Determine the [x, y] coordinate at the center of the cell enclosing the given text.  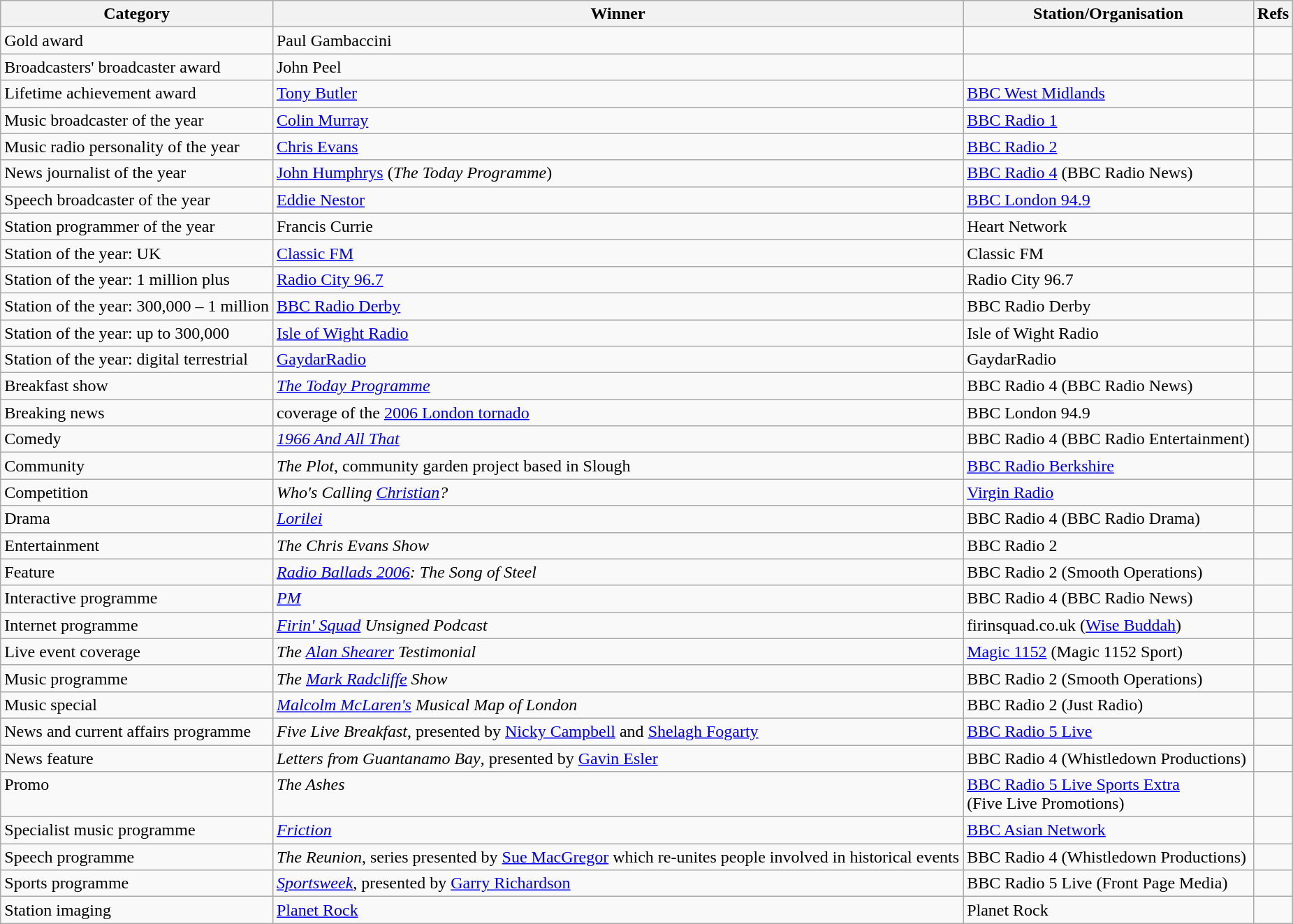
BBC Radio Berkshire [1109, 466]
Station of the year: UK [137, 253]
Malcolm McLaren's Musical Map of London [618, 705]
Competition [137, 492]
The Plot, community garden project based in Slough [618, 466]
Entertainment [137, 545]
Letters from Guantanamo Bay, presented by Gavin Esler [618, 758]
Promo [137, 795]
Tony Butler [618, 94]
Sports programme [137, 883]
Lifetime achievement award [137, 94]
BBC West Midlands [1109, 94]
Live event coverage [137, 652]
Colin Murray [618, 120]
Who's Calling Christian? [618, 492]
BBC Radio 5 Live Sports Extra(Five Live Promotions) [1109, 795]
Refs [1273, 14]
Station/Organisation [1109, 14]
John Humphrys (The Today Programme) [618, 173]
Winner [618, 14]
The Today Programme [618, 386]
Eddie Nestor [618, 200]
Music special [137, 705]
Comedy [137, 439]
1966 And All That [618, 439]
Magic 1152 (Magic 1152 Sport) [1109, 652]
Francis Currie [618, 226]
Speech programme [137, 857]
Virgin Radio [1109, 492]
Broadcasters' broadcaster award [137, 67]
Music radio personality of the year [137, 147]
PM [618, 599]
Station of the year: 300,000 – 1 million [137, 306]
Lorilei [618, 519]
Five Live Breakfast, presented by Nicky Campbell and Shelagh Fogarty [618, 731]
The Ashes [618, 795]
Speech broadcaster of the year [137, 200]
BBC Radio 5 Live (Front Page Media) [1109, 883]
Feature [137, 572]
Gold award [137, 41]
Station of the year: digital terrestrial [137, 360]
The Mark Radcliffe Show [618, 678]
Music broadcaster of the year [137, 120]
News feature [137, 758]
News journalist of the year [137, 173]
Music programme [137, 678]
Internet programme [137, 625]
BBC Radio 4 (BBC Radio Drama) [1109, 519]
Heart Network [1109, 226]
Station of the year: up to 300,000 [137, 333]
The Alan Shearer Testimonial [618, 652]
Community [137, 466]
Category [137, 14]
Breaking news [137, 413]
BBC Radio 5 Live [1109, 731]
The Reunion, series presented by Sue MacGregor which re-unites people involved in historical events [618, 857]
John Peel [618, 67]
Station of the year: 1 million plus [137, 279]
Chris Evans [618, 147]
coverage of the 2006 London tornado [618, 413]
Radio Ballads 2006: The Song of Steel [618, 572]
Interactive programme [137, 599]
Paul Gambaccini [618, 41]
Station programmer of the year [137, 226]
firinsquad.co.uk (Wise Buddah) [1109, 625]
Sportsweek, presented by Garry Richardson [618, 883]
BBC Radio 1 [1109, 120]
BBC Radio 4 (BBC Radio Entertainment) [1109, 439]
Drama [137, 519]
Station imaging [137, 910]
Breakfast show [137, 386]
News and current affairs programme [137, 731]
Specialist music programme [137, 830]
The Chris Evans Show [618, 545]
BBC Radio 2 (Just Radio) [1109, 705]
Friction [618, 830]
BBC Asian Network [1109, 830]
Firin' Squad Unsigned Podcast [618, 625]
